Determine the (X, Y) coordinate at the center of the cell enclosing the given text.  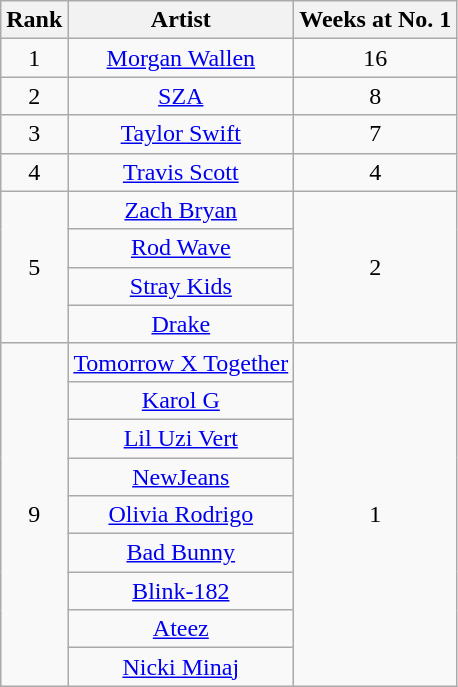
Travis Scott (181, 172)
Artist (181, 20)
NewJeans (181, 477)
7 (376, 134)
Blink-182 (181, 591)
Taylor Swift (181, 134)
8 (376, 96)
Ateez (181, 629)
5 (34, 267)
SZA (181, 96)
9 (34, 514)
Morgan Wallen (181, 58)
Drake (181, 324)
3 (34, 134)
Weeks at No. 1 (376, 20)
Lil Uzi Vert (181, 438)
16 (376, 58)
Rank (34, 20)
Rod Wave (181, 248)
Nicki Minaj (181, 667)
Tomorrow X Together (181, 362)
Olivia Rodrigo (181, 515)
Karol G (181, 400)
Zach Bryan (181, 210)
Bad Bunny (181, 553)
Stray Kids (181, 286)
